Determine the (x, y) coordinate at the center of the cell enclosing the given text.  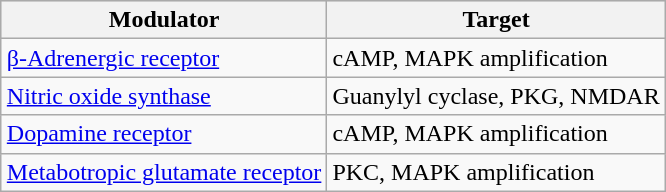
Nitric oxide synthase (164, 96)
Modulator (164, 20)
β-Adrenergic receptor (164, 58)
Target (496, 20)
Guanylyl cyclase, PKG, NMDAR (496, 96)
Dopamine receptor (164, 134)
PKC, MAPK amplification (496, 172)
Metabotropic glutamate receptor (164, 172)
